Return the [X, Y] coordinate for the center point of the cell that contains the specified text.  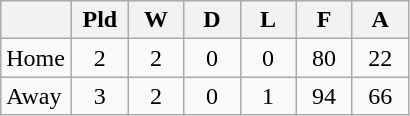
80 [324, 58]
Home [36, 58]
1 [268, 96]
A [380, 20]
D [212, 20]
66 [380, 96]
L [268, 20]
22 [380, 58]
3 [100, 96]
Away [36, 96]
W [156, 20]
Pld [100, 20]
F [324, 20]
94 [324, 96]
